Provide the (x, y) coordinate of the cell's center where the given text is located.  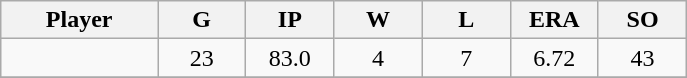
7 (466, 58)
L (466, 20)
23 (202, 58)
83.0 (290, 58)
4 (378, 58)
ERA (554, 20)
6.72 (554, 58)
IP (290, 20)
G (202, 20)
43 (642, 58)
W (378, 20)
SO (642, 20)
Player (80, 20)
